Output the [x, y] coordinate of the center of the cell containing the given text.  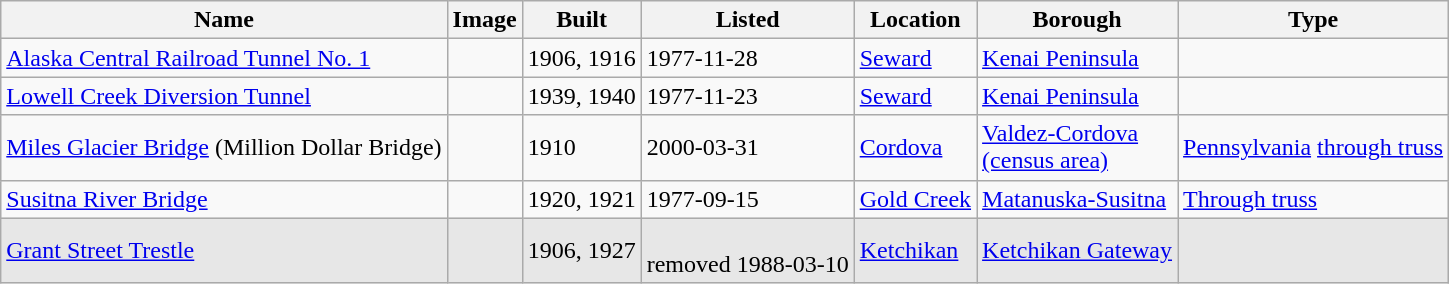
Name [224, 20]
Gold Creek [915, 199]
Ketchikan [915, 250]
Ketchikan Gateway [1078, 250]
Built [582, 20]
1939, 1940 [582, 96]
Susitna River Bridge [224, 199]
removed 1988-03-10 [748, 250]
2000-03-31 [748, 148]
1910 [582, 148]
Borough [1078, 20]
Pennsylvania through truss [1314, 148]
Through truss [1314, 199]
Lowell Creek Diversion Tunnel [224, 96]
Cordova [915, 148]
1920, 1921 [582, 199]
Valdez-Cordova(census area) [1078, 148]
1906, 1927 [582, 250]
Type [1314, 20]
Listed [748, 20]
Grant Street Trestle [224, 250]
Location [915, 20]
Image [484, 20]
1977-11-23 [748, 96]
Miles Glacier Bridge (Million Dollar Bridge) [224, 148]
1977-11-28 [748, 58]
Alaska Central Railroad Tunnel No. 1 [224, 58]
1906, 1916 [582, 58]
Matanuska-Susitna [1078, 199]
1977-09-15 [748, 199]
